Determine the [X, Y] coordinate at the center of the cell enclosing the given text.  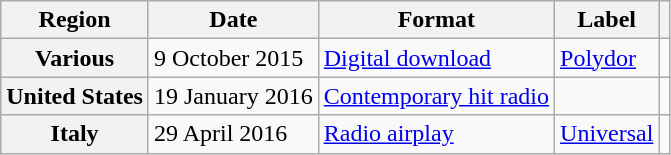
Contemporary hit radio [436, 96]
9 October 2015 [233, 58]
Italy [75, 134]
United States [75, 96]
19 January 2016 [233, 96]
Label [607, 20]
29 April 2016 [233, 134]
Format [436, 20]
Date [233, 20]
Various [75, 58]
Radio airplay [436, 134]
Polydor [607, 58]
Universal [607, 134]
Region [75, 20]
Digital download [436, 58]
